Find where the given text appears and provide that cell's center as [x, y] coordinate. 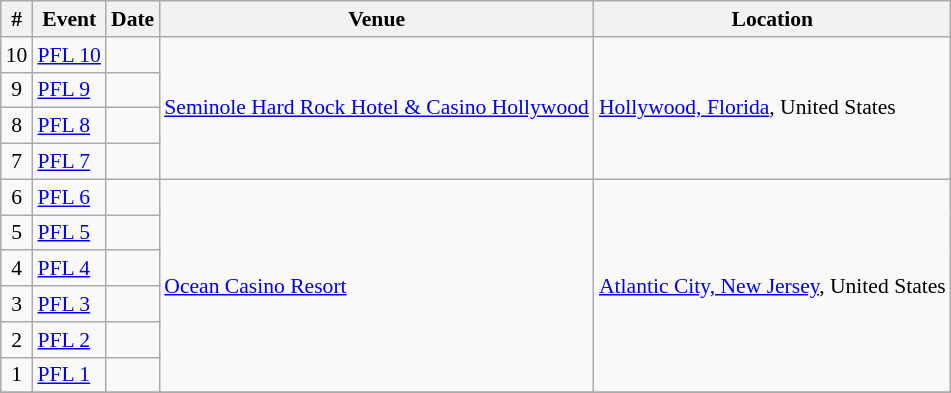
PFL 8 [69, 126]
Seminole Hard Rock Hotel & Casino Hollywood [376, 108]
2 [17, 340]
Atlantic City, New Jersey, United States [772, 286]
PFL 9 [69, 90]
PFL 1 [69, 375]
4 [17, 269]
1 [17, 375]
7 [17, 162]
PFL 4 [69, 269]
Hollywood, Florida, United States [772, 108]
10 [17, 55]
Venue [376, 19]
8 [17, 126]
6 [17, 197]
Ocean Casino Resort [376, 286]
3 [17, 304]
PFL 5 [69, 233]
PFL 7 [69, 162]
5 [17, 233]
PFL 3 [69, 304]
PFL 10 [69, 55]
Location [772, 19]
PFL 6 [69, 197]
Date [132, 19]
Event [69, 19]
# [17, 19]
PFL 2 [69, 340]
9 [17, 90]
